Output the (x, y) coordinate of the center of the cell containing the given text.  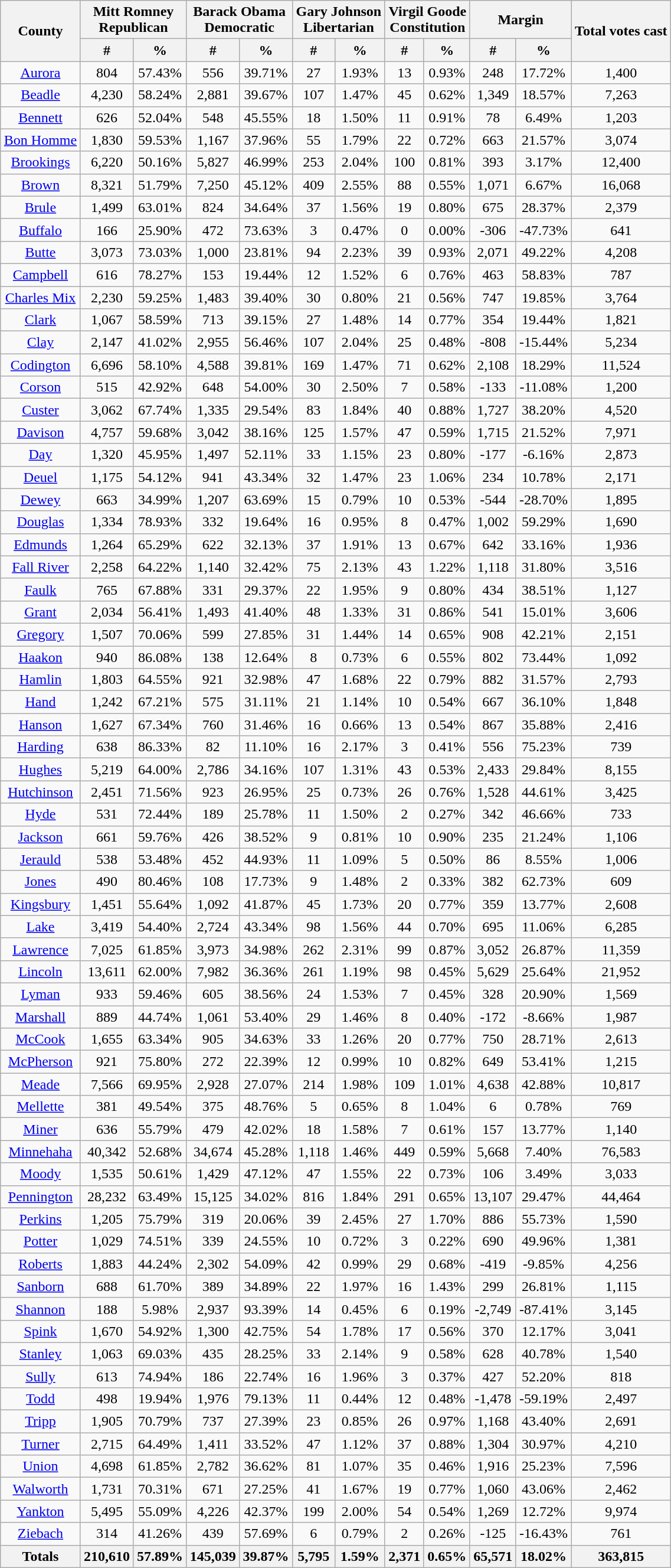
2,873 (621, 455)
33.52% (266, 1444)
1.43% (447, 1286)
1.68% (360, 680)
1,905 (107, 1422)
339 (213, 1241)
1.58% (360, 1129)
42.37% (266, 1511)
-544 (493, 500)
0.91% (447, 118)
818 (621, 1377)
Faulk (40, 589)
Totals (40, 1556)
1,916 (493, 1466)
Hutchinson (40, 792)
661 (107, 837)
69.95% (160, 1084)
88 (404, 185)
Potter (40, 1241)
40 (404, 410)
25.64% (544, 972)
0.00% (447, 230)
1.59% (360, 1556)
2,147 (107, 343)
5,827 (213, 162)
4,230 (107, 95)
2,462 (621, 1489)
83 (313, 410)
Hand (40, 702)
38.51% (544, 589)
761 (621, 1534)
27.39% (266, 1422)
10,817 (621, 1084)
31.46% (266, 725)
5,668 (493, 1152)
59.46% (160, 994)
Fall River (40, 567)
Hanson (40, 725)
2.13% (360, 567)
688 (107, 1286)
125 (313, 432)
5.98% (160, 1309)
1.01% (447, 1084)
940 (107, 657)
100 (404, 162)
55.73% (544, 1219)
1,063 (107, 1354)
Mellette (40, 1107)
-133 (493, 387)
5,629 (493, 972)
1.53% (360, 994)
32.13% (266, 545)
2.23% (360, 252)
1,067 (107, 320)
44.24% (160, 1264)
-8.66% (544, 1016)
1,071 (493, 185)
26.87% (544, 949)
3,973 (213, 949)
332 (213, 522)
Douglas (40, 522)
Dewey (40, 500)
1,334 (107, 522)
48 (313, 612)
2,379 (621, 207)
7,566 (107, 1084)
7,250 (213, 185)
54.92% (160, 1331)
41.87% (266, 904)
Turner (40, 1444)
23.81% (266, 252)
690 (493, 1241)
472 (213, 230)
Jones (40, 882)
Hamlin (40, 680)
1.67% (360, 1489)
51.79% (160, 185)
31.11% (266, 702)
452 (213, 859)
186 (213, 1377)
Jerauld (40, 859)
-172 (493, 1016)
234 (493, 477)
Sanborn (40, 1286)
40,342 (107, 1152)
64.49% (160, 1444)
29.84% (544, 770)
30.97% (544, 1444)
64.00% (160, 770)
59.29% (544, 522)
46.99% (266, 162)
1,429 (213, 1174)
4,588 (213, 365)
38.52% (266, 837)
2,371 (404, 1556)
58.10% (160, 365)
41 (313, 1489)
53.48% (160, 859)
188 (107, 1309)
787 (621, 275)
1,200 (621, 387)
1,304 (493, 1444)
1,528 (493, 792)
86.33% (160, 747)
1,499 (107, 207)
3.17% (544, 162)
32 (313, 477)
20.06% (266, 1219)
-59.19% (544, 1399)
1,242 (107, 702)
1.91% (360, 545)
55.79% (160, 1129)
74.94% (160, 1377)
498 (107, 1399)
55.64% (160, 904)
7,971 (621, 432)
7.40% (544, 1152)
9,974 (621, 1511)
1,175 (107, 477)
Margin (521, 20)
34.98% (266, 949)
74.51% (160, 1241)
1,335 (213, 410)
2,451 (107, 792)
67.21% (160, 702)
760 (213, 725)
375 (213, 1107)
Sully (40, 1377)
63.01% (160, 207)
73.03% (160, 252)
11,359 (621, 949)
15 (313, 500)
Deuel (40, 477)
3,145 (621, 1309)
7,596 (621, 1466)
Mitt RomneyRepublican (133, 20)
490 (107, 882)
638 (107, 747)
889 (107, 1016)
80.46% (160, 882)
39.71% (266, 73)
1.14% (360, 702)
816 (313, 1197)
Bon Homme (40, 140)
0.33% (447, 882)
1,535 (107, 1174)
64.55% (160, 680)
Campbell (40, 275)
3,041 (621, 1331)
1,127 (621, 589)
36.36% (266, 972)
59.53% (160, 140)
Clark (40, 320)
0.67% (447, 545)
33.16% (544, 545)
804 (107, 73)
2,302 (213, 1264)
41.40% (266, 612)
1,411 (213, 1444)
575 (213, 702)
Grant (40, 612)
39.15% (266, 320)
Total votes cast (621, 31)
1,895 (621, 500)
59.68% (160, 432)
26.95% (266, 792)
71 (404, 365)
Haakon (40, 657)
261 (313, 972)
Lawrence (40, 949)
13,611 (107, 972)
0.37% (447, 1377)
54.40% (160, 927)
75.23% (544, 747)
47.12% (266, 1174)
434 (493, 589)
109 (404, 1084)
0.95% (360, 522)
57.43% (160, 73)
21,952 (621, 972)
86.08% (160, 657)
2,108 (493, 365)
2.31% (360, 949)
43.06% (544, 1489)
-2,749 (493, 1309)
39.87% (266, 1556)
363,815 (621, 1556)
8,321 (107, 185)
548 (213, 118)
34.02% (266, 1197)
2.00% (360, 1511)
5,495 (107, 1511)
55.09% (160, 1511)
941 (213, 477)
Pennington (40, 1197)
1,497 (213, 455)
1,269 (493, 1511)
622 (213, 545)
0.40% (447, 1016)
41.26% (160, 1534)
5,795 (313, 1556)
63.69% (266, 500)
32.42% (266, 567)
2,071 (493, 252)
739 (621, 747)
29.47% (544, 1197)
613 (107, 1377)
291 (404, 1197)
1,830 (107, 140)
1.15% (360, 455)
359 (493, 904)
1.57% (360, 432)
1,655 (107, 1039)
Gregory (40, 634)
58.83% (544, 275)
-28.70% (544, 500)
1.31% (360, 770)
42.92% (160, 387)
-11.08% (544, 387)
628 (493, 1354)
Walworth (40, 1489)
649 (493, 1062)
675 (493, 207)
42.02% (266, 1129)
169 (313, 365)
49.22% (544, 252)
3,073 (107, 252)
1,300 (213, 1331)
78.27% (160, 275)
70.31% (160, 1489)
867 (493, 725)
Hyde (40, 814)
27.25% (266, 1489)
1.97% (360, 1286)
36.62% (266, 1466)
5,219 (107, 770)
Perkins (40, 1219)
1.79% (360, 140)
2,171 (621, 477)
1.12% (360, 1444)
19.64% (266, 522)
0.70% (447, 927)
1.73% (360, 904)
31.80% (544, 567)
427 (493, 1377)
2,151 (621, 634)
29.54% (266, 410)
713 (213, 320)
3,516 (621, 567)
1,215 (621, 1062)
0.50% (447, 859)
3.49% (544, 1174)
199 (313, 1511)
73.63% (266, 230)
0.87% (447, 949)
3,425 (621, 792)
314 (107, 1534)
145,039 (213, 1556)
1,569 (621, 994)
93.39% (266, 1309)
1,540 (621, 1354)
1,006 (621, 859)
1.55% (360, 1174)
-15.44% (544, 343)
49.96% (544, 1241)
22.74% (266, 1377)
70.06% (160, 634)
6,220 (107, 162)
908 (493, 634)
2,782 (213, 1466)
4,208 (621, 252)
381 (107, 1107)
342 (493, 814)
1,203 (621, 118)
262 (313, 949)
1,803 (107, 680)
Lyman (40, 994)
58.24% (160, 95)
67.88% (160, 589)
44,464 (621, 1197)
75 (313, 567)
Roberts (40, 1264)
1,627 (107, 725)
189 (213, 814)
1,060 (493, 1489)
435 (213, 1354)
299 (493, 1286)
1.96% (360, 1377)
Corson (40, 387)
616 (107, 275)
34,674 (213, 1152)
4,520 (621, 410)
46.66% (544, 814)
1.04% (447, 1107)
0.68% (447, 1264)
769 (621, 1107)
599 (213, 634)
Bennett (40, 118)
1,207 (213, 500)
12.64% (266, 657)
2.45% (360, 1219)
Shannon (40, 1309)
2,034 (107, 612)
765 (107, 589)
12,400 (621, 162)
1,061 (213, 1016)
2.14% (360, 1354)
15,125 (213, 1197)
19.85% (544, 297)
Brule (40, 207)
Meade (40, 1084)
166 (107, 230)
35 (404, 1466)
16,068 (621, 185)
38.20% (544, 410)
382 (493, 882)
31.57% (544, 680)
2,608 (621, 904)
-87.41% (544, 1309)
Union (40, 1466)
Yankton (40, 1511)
1.22% (447, 567)
1,493 (213, 612)
-16.43% (544, 1534)
1.44% (360, 634)
Barack ObamaDemocratic (240, 20)
214 (313, 1084)
8,155 (621, 770)
11,524 (621, 365)
Lincoln (40, 972)
0.41% (447, 747)
0.85% (360, 1422)
1.95% (360, 589)
64.22% (160, 567)
933 (107, 994)
82 (213, 747)
1,349 (493, 95)
Lake (40, 927)
1.70% (447, 1219)
18.29% (544, 365)
1.52% (360, 275)
370 (493, 1331)
Marshall (40, 1016)
28.37% (544, 207)
45.12% (266, 185)
733 (621, 814)
449 (404, 1152)
Butte (40, 252)
2.55% (360, 185)
479 (213, 1129)
29.37% (266, 589)
65,571 (493, 1556)
463 (493, 275)
2,230 (107, 297)
13,107 (493, 1197)
1,000 (213, 252)
40.78% (544, 1354)
57.89% (160, 1556)
605 (213, 994)
2,433 (493, 770)
37.96% (266, 140)
153 (213, 275)
2,955 (213, 343)
12.17% (544, 1331)
6.49% (544, 118)
15.01% (544, 612)
Hughes (40, 770)
108 (213, 882)
-9.85% (544, 1264)
54.12% (160, 477)
63.49% (160, 1197)
2,258 (107, 567)
52.11% (266, 455)
1,115 (621, 1286)
12.72% (544, 1511)
20.90% (544, 994)
48.76% (266, 1107)
34.63% (266, 1039)
32.98% (266, 680)
67.34% (160, 725)
52.20% (544, 1377)
50.16% (160, 162)
235 (493, 837)
57.69% (266, 1534)
1,400 (621, 73)
Harding (40, 747)
641 (621, 230)
3,042 (213, 432)
3,419 (107, 927)
Charles Mix (40, 297)
62.73% (544, 882)
-177 (493, 455)
45.28% (266, 1152)
0.61% (447, 1129)
21.24% (544, 837)
County (40, 31)
331 (213, 589)
531 (107, 814)
1,987 (621, 1016)
0.19% (447, 1309)
11.10% (266, 747)
1,381 (621, 1241)
802 (493, 657)
1,483 (213, 297)
79.13% (266, 1399)
648 (213, 387)
50.61% (160, 1174)
Beadle (40, 95)
Kingsbury (40, 904)
78.93% (160, 522)
1.33% (360, 612)
538 (107, 859)
1,727 (493, 410)
1,883 (107, 1264)
138 (213, 657)
42.75% (266, 1331)
354 (493, 320)
52.68% (160, 1152)
2,613 (621, 1039)
328 (493, 994)
0.66% (360, 725)
34.99% (160, 500)
Miner (40, 1129)
Moody (40, 1174)
515 (107, 387)
106 (493, 1174)
0 (404, 230)
7,025 (107, 949)
2,786 (213, 770)
1,690 (621, 522)
49.54% (160, 1107)
39.81% (266, 365)
0.78% (544, 1107)
1,168 (493, 1422)
636 (107, 1129)
45.55% (266, 118)
2,691 (621, 1422)
39.40% (266, 297)
3,052 (493, 949)
4,226 (213, 1511)
2,937 (213, 1309)
0.26% (447, 1534)
272 (213, 1062)
1.19% (360, 972)
2,793 (621, 680)
38.16% (266, 432)
-47.73% (544, 230)
210,610 (107, 1556)
34.89% (266, 1286)
Todd (40, 1399)
1.93% (360, 73)
54.09% (266, 1264)
44.61% (544, 792)
25.90% (160, 230)
2.17% (360, 747)
0.82% (447, 1062)
2,497 (621, 1399)
426 (213, 837)
319 (213, 1219)
541 (493, 612)
52.04% (160, 118)
17.73% (266, 882)
1,167 (213, 140)
6,696 (107, 365)
44 (404, 927)
389 (213, 1286)
42.21% (544, 634)
0.97% (447, 1422)
1,002 (493, 522)
1.06% (447, 477)
1,029 (107, 1241)
42.88% (544, 1084)
882 (493, 680)
Edmunds (40, 545)
695 (493, 927)
78 (493, 118)
1,936 (621, 545)
28,232 (107, 1197)
667 (493, 702)
0.90% (447, 837)
38.56% (266, 994)
Davison (40, 432)
-1,478 (493, 1399)
1,976 (213, 1399)
7,263 (621, 95)
4,210 (621, 1444)
1,670 (107, 1331)
94 (313, 252)
824 (213, 207)
1.78% (360, 1331)
67.74% (160, 410)
157 (493, 1129)
1,731 (107, 1489)
Clay (40, 343)
41.02% (160, 343)
Custer (40, 410)
34.64% (266, 207)
2,715 (107, 1444)
1.98% (360, 1084)
75.79% (160, 1219)
75.80% (160, 1062)
42 (313, 1264)
36.10% (544, 702)
8.55% (544, 859)
737 (213, 1422)
Ziebach (40, 1534)
4,256 (621, 1264)
Virgil GoodeConstitution (427, 20)
1.26% (360, 1039)
0.27% (447, 814)
Codington (40, 365)
17 (404, 1331)
2,881 (213, 95)
747 (493, 297)
1.07% (360, 1466)
72.44% (160, 814)
3,606 (621, 612)
Buffalo (40, 230)
19.94% (160, 1399)
253 (313, 162)
Brookings (40, 162)
Stanley (40, 1354)
1,590 (621, 1219)
6.67% (544, 185)
1,715 (493, 432)
81 (313, 1466)
1,507 (107, 634)
2,416 (621, 725)
923 (213, 792)
65.29% (160, 545)
24 (313, 994)
71.56% (160, 792)
62.00% (160, 972)
Gary JohnsonLibertarian (339, 20)
44.93% (266, 859)
25.23% (544, 1466)
70.79% (160, 1422)
54.00% (266, 387)
-306 (493, 230)
Day (40, 455)
17.72% (544, 73)
2,928 (213, 1084)
4,638 (493, 1084)
1,848 (621, 702)
44.74% (160, 1016)
Aurora (40, 73)
21.52% (544, 432)
27.07% (266, 1084)
59.25% (160, 297)
28.71% (544, 1039)
671 (213, 1489)
18.02% (544, 1556)
56.46% (266, 343)
Jackson (40, 837)
1,451 (107, 904)
409 (313, 185)
6,285 (621, 927)
43.40% (544, 1422)
-808 (493, 343)
642 (493, 545)
99 (404, 949)
18.57% (544, 95)
609 (621, 882)
-6.16% (544, 455)
39.67% (266, 95)
3,062 (107, 410)
53.40% (266, 1016)
886 (493, 1219)
439 (213, 1534)
McCook (40, 1039)
4,698 (107, 1466)
3,764 (621, 297)
63.34% (160, 1039)
3,033 (621, 1174)
10.78% (544, 477)
0.44% (360, 1399)
393 (493, 162)
73.44% (544, 657)
11.06% (544, 927)
28.25% (266, 1354)
905 (213, 1039)
Brown (40, 185)
26.81% (544, 1286)
86 (493, 859)
24.55% (266, 1241)
1,205 (107, 1219)
56.41% (160, 612)
0.46% (447, 1466)
-125 (493, 1534)
55 (313, 140)
Tripp (40, 1422)
1,264 (107, 545)
2.50% (360, 387)
69.03% (160, 1354)
59.76% (160, 837)
626 (107, 118)
Minnehaha (40, 1152)
21.57% (544, 140)
22.39% (266, 1062)
58.59% (160, 320)
45.95% (160, 455)
35.88% (544, 725)
0.22% (447, 1241)
5,234 (621, 343)
1,821 (621, 320)
248 (493, 73)
1,106 (621, 837)
1,320 (107, 455)
76,583 (621, 1152)
Spink (40, 1331)
61.70% (160, 1286)
3,074 (621, 140)
750 (493, 1039)
McPherson (40, 1062)
0.86% (447, 612)
2,724 (213, 927)
34.16% (266, 770)
27.85% (266, 634)
25.78% (266, 814)
-419 (493, 1264)
4,757 (107, 432)
53.41% (544, 1062)
7,982 (213, 972)
1.09% (360, 859)
